Provide the (x, y) coordinate of the cell's center where the given text is located.  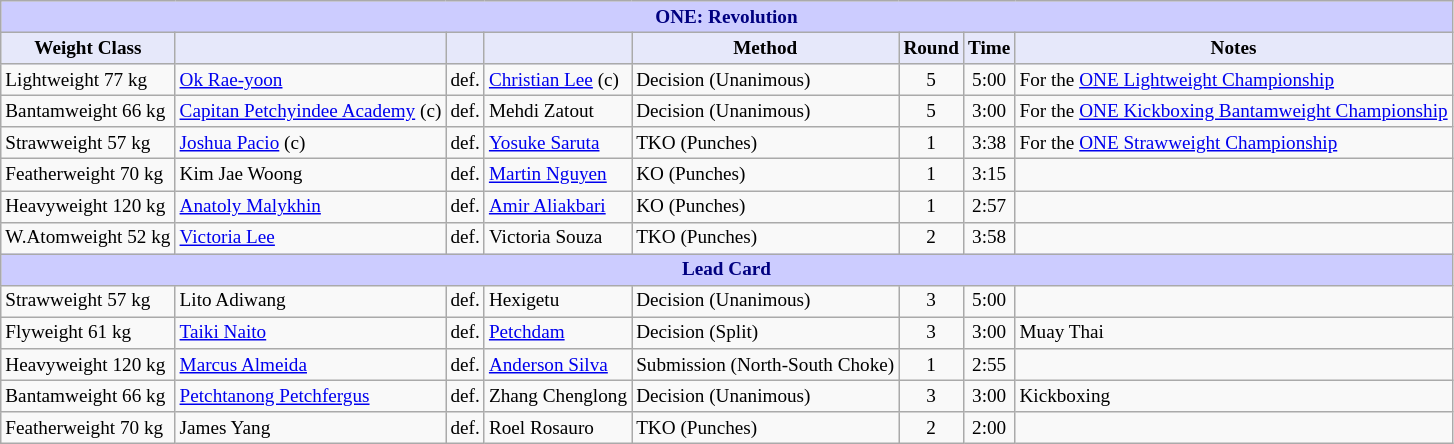
Zhang Chenglong (558, 396)
Taiki Naito (310, 333)
Anatoly Malykhin (310, 206)
Notes (1234, 48)
Yosuke Saruta (558, 143)
Weight Class (88, 48)
Lito Adiwang (310, 301)
Christian Lee (c) (558, 80)
3:15 (988, 175)
Victoria Souza (558, 238)
Petchdam (558, 333)
Joshua Pacio (c) (310, 143)
ONE: Revolution (726, 17)
Martin Nguyen (558, 175)
2:55 (988, 365)
Flyweight 61 kg (88, 333)
James Yang (310, 428)
Mehdi Zatout (558, 111)
Hexigetu (558, 301)
3:38 (988, 143)
Anderson Silva (558, 365)
Kim Jae Woong (310, 175)
2:00 (988, 428)
Lead Card (726, 270)
Petchtanong Petchfergus (310, 396)
Capitan Petchyindee Academy (c) (310, 111)
Method (766, 48)
Lightweight 77 kg (88, 80)
W.Atomweight 52 kg (88, 238)
Roel Rosauro (558, 428)
2:57 (988, 206)
Round (932, 48)
3:58 (988, 238)
Muay Thai (1234, 333)
Ok Rae-yoon (310, 80)
Time (988, 48)
For the ONE Lightweight Championship (1234, 80)
Kickboxing (1234, 396)
Victoria Lee (310, 238)
Decision (Split) (766, 333)
Marcus Almeida (310, 365)
Amir Aliakbari (558, 206)
For the ONE Kickboxing Bantamweight Championship (1234, 111)
Submission (North-South Choke) (766, 365)
For the ONE Strawweight Championship (1234, 143)
